Return (X, Y) of the center of cell containing provided text 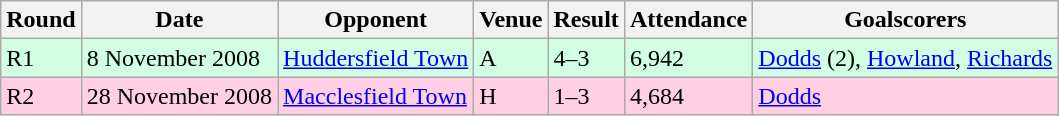
1–3 (586, 96)
8 November 2008 (179, 58)
Goalscorers (906, 20)
Date (179, 20)
6,942 (688, 58)
4,684 (688, 96)
A (511, 58)
Macclesfield Town (376, 96)
4–3 (586, 58)
Dodds (906, 96)
R1 (41, 58)
28 November 2008 (179, 96)
Attendance (688, 20)
Opponent (376, 20)
Result (586, 20)
Round (41, 20)
Dodds (2), Howland, Richards (906, 58)
Huddersfield Town (376, 58)
H (511, 96)
R2 (41, 96)
Venue (511, 20)
